Pinpoint the cell where the given text exists, returning its (X, Y) midpoint coordinate. 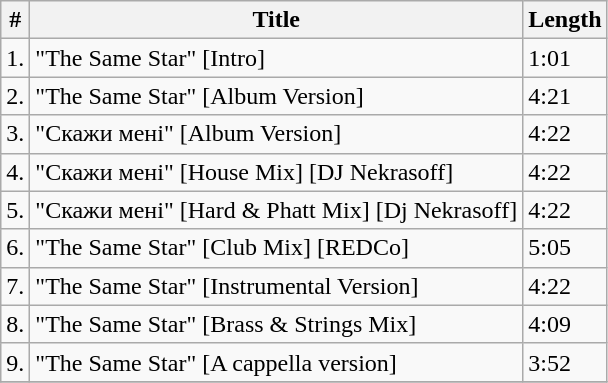
4. (16, 172)
"Скажи мені" [House Mix] [DJ Nekrasoff] (276, 172)
"The Same Star" [Intro] (276, 58)
# (16, 20)
5. (16, 210)
7. (16, 286)
"The Same Star" [Club Mix] [REDCo] (276, 248)
2. (16, 96)
Title (276, 20)
"The Same Star" [Album Version] (276, 96)
4:09 (565, 324)
"The Same Star" [A cappella version] (276, 362)
9. (16, 362)
"The Same Star" [Brass & Strings Mix] (276, 324)
1:01 (565, 58)
3:52 (565, 362)
"Скажи мені" [Album Version] (276, 134)
8. (16, 324)
6. (16, 248)
3. (16, 134)
Length (565, 20)
5:05 (565, 248)
"The Same Star" [Instrumental Version] (276, 286)
1. (16, 58)
4:21 (565, 96)
"Скажи мені" [Hard & Phatt Mix] [Dj Nekrasoff] (276, 210)
